Find where the given text appears and provide that cell's center as [x, y] coordinate. 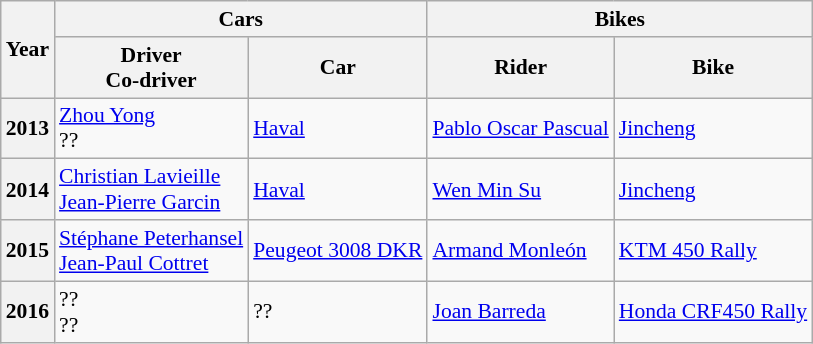
Peugeot 3008 DKR [338, 250]
Christian Lavieille Jean-Pierre Garcin [151, 190]
Stéphane Peterhansel Jean-Paul Cottret [151, 250]
Year [28, 50]
Armand Monleón [520, 250]
?? [338, 312]
2016 [28, 312]
Bike [713, 68]
2013 [28, 128]
2015 [28, 250]
Car [338, 68]
2014 [28, 190]
Joan Barreda [520, 312]
Pablo Oscar Pascual [520, 128]
Wen Min Su [520, 190]
DriverCo-driver [151, 68]
Honda CRF450 Rally [713, 312]
?? ?? [151, 312]
Bikes [620, 19]
Rider [520, 68]
Cars [240, 19]
Zhou Yong ?? [151, 128]
KTM 450 Rally [713, 250]
